Capture the cell that displays the provided text and extract its [X, Y] central coordinate. 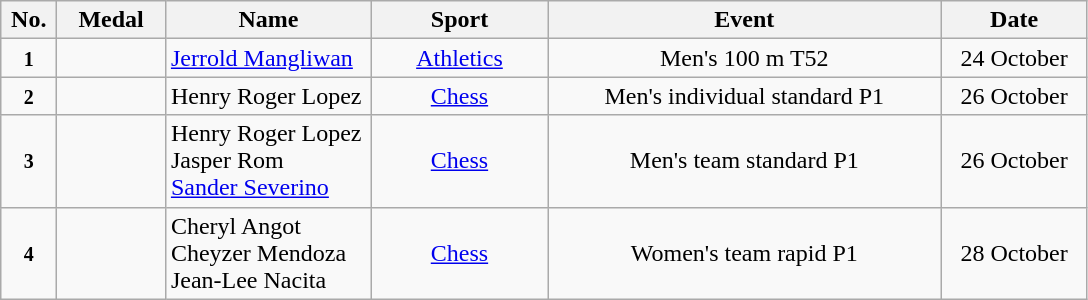
Jerrold Mangliwan [268, 58]
Men's team standard P1 [745, 161]
Henry Roger LopezJasper RomSander Severino [268, 161]
Sport [459, 20]
Henry Roger Lopez [268, 96]
Date [1014, 20]
Men's individual standard P1 [745, 96]
Women's team rapid P1 [745, 253]
Men's 100 m T52 [745, 58]
Cheryl AngotCheyzer MendozaJean-Lee Nacita [268, 253]
2 [29, 96]
28 October [1014, 253]
Event [745, 20]
1 [29, 58]
3 [29, 161]
No. [29, 20]
24 October [1014, 58]
Medal [112, 20]
4 [29, 253]
Name [268, 20]
Athletics [459, 58]
